Extract the [X, Y] coordinate from the center of the cell holding the provided text.  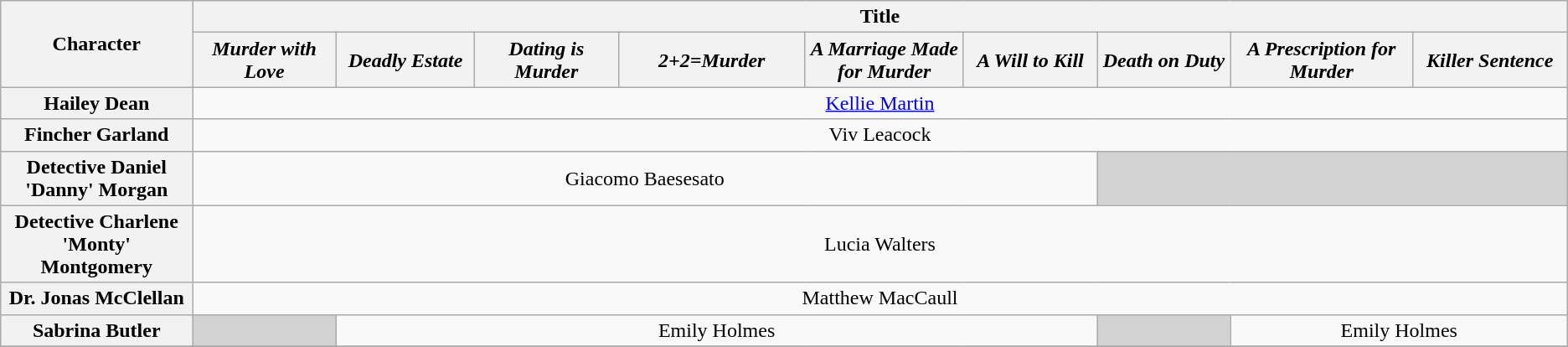
Title [880, 17]
Giacomo Baesesato [645, 178]
Matthew MacCaull [880, 298]
A Will to Kill [1030, 60]
Hailey Dean [97, 103]
Detective Charlene 'Monty' Montgomery [97, 244]
Deadly Estate [405, 60]
A Marriage Made for Murder [885, 60]
Character [97, 44]
A Prescription for Murder [1322, 60]
Killer Sentence [1489, 60]
2+2=Murder [712, 60]
Lucia Walters [880, 244]
Viv Leacock [880, 135]
Dr. Jonas McClellan [97, 298]
Murder with Love [265, 60]
Dating is Murder [546, 60]
Fincher Garland [97, 135]
Death on Duty [1164, 60]
Kellie Martin [880, 103]
Sabrina Butler [97, 330]
Detective Daniel 'Danny' Morgan [97, 178]
